Return (x, y) of the center of cell containing provided text 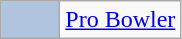
Pro Bowler (120, 20)
